From the cell containing the given text, extract its center point as [x, y] coordinate. 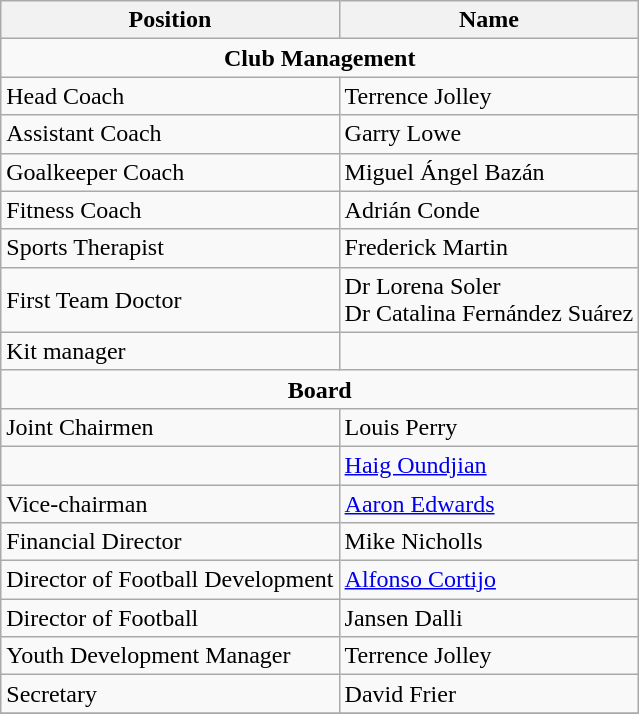
Name [489, 20]
Youth Development Manager [170, 656]
Alfonso Cortijo [489, 580]
Frederick Martin [489, 248]
Garry Lowe [489, 134]
Louis Perry [489, 427]
Fitness Coach [170, 210]
Vice-chairman [170, 503]
Dr Lorena Soler Dr Catalina Fernández Suárez [489, 300]
First Team Doctor [170, 300]
Mike Nicholls [489, 542]
Sports Therapist [170, 248]
Director of Football Development [170, 580]
Board [320, 389]
Club Management [320, 58]
Goalkeeper Coach [170, 172]
Position [170, 20]
Haig Oundjian [489, 465]
Director of Football [170, 618]
Adrián Conde [489, 210]
Aaron Edwards [489, 503]
Jansen Dalli [489, 618]
Assistant Coach [170, 134]
David Frier [489, 694]
Secretary [170, 694]
Head Coach [170, 96]
Miguel Ángel Bazán [489, 172]
Financial Director [170, 542]
Joint Chairmen [170, 427]
Kit manager [170, 351]
